Scan for the cell matching the given text and deliver its [x, y] coordinate at center. 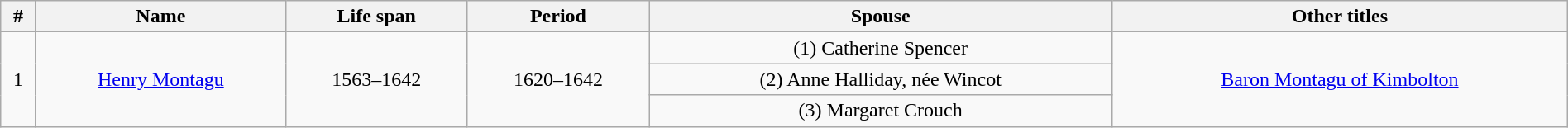
Henry Montagu [160, 79]
1563–1642 [376, 79]
1620–1642 [558, 79]
Baron Montagu of Kimbolton [1340, 79]
Life span [376, 17]
(1) Catherine Spencer [881, 48]
Spouse [881, 17]
1 [18, 79]
# [18, 17]
Name [160, 17]
(3) Margaret Crouch [881, 111]
Other titles [1340, 17]
(2) Anne Halliday, née Wincot [881, 79]
Period [558, 17]
